Search for the cell housing the specified text and yield its [x, y] center coordinate. 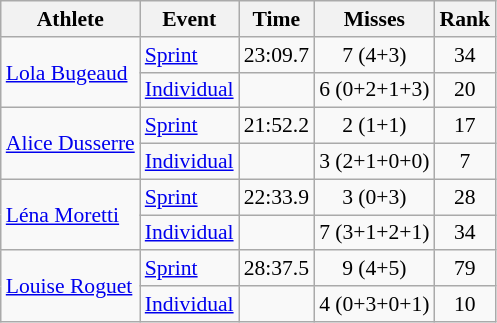
Lola Bugeaud [70, 72]
79 [466, 269]
7 (3+1+2+1) [374, 233]
21:52.2 [276, 126]
Alice Dusserre [70, 144]
6 (0+2+1+3) [374, 90]
7 [466, 162]
Event [190, 19]
Léna Moretti [70, 214]
10 [466, 304]
Rank [466, 19]
Time [276, 19]
Louise Roguet [70, 286]
22:33.9 [276, 197]
28:37.5 [276, 269]
7 (4+3) [374, 55]
Misses [374, 19]
28 [466, 197]
20 [466, 90]
2 (1+1) [374, 126]
Athlete [70, 19]
4 (0+3+0+1) [374, 304]
3 (2+1+0+0) [374, 162]
23:09.7 [276, 55]
17 [466, 126]
3 (0+3) [374, 197]
9 (4+5) [374, 269]
